Return the (x, y) coordinate for the center point of the cell that contains the specified text.  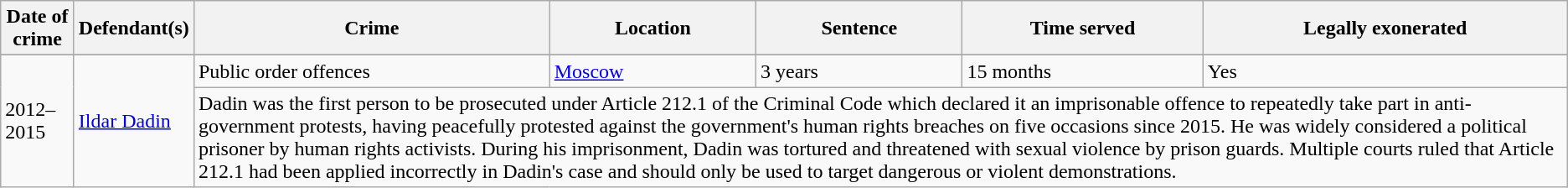
Time served (1082, 29)
Sentence (859, 29)
3 years (859, 71)
Location (652, 29)
Public order offences (372, 71)
Ildar Dadin (134, 121)
Date of crime (38, 29)
Crime (372, 29)
Moscow (652, 71)
2012–2015 (38, 121)
Defendant(s) (134, 29)
Legally exonerated (1385, 29)
Yes (1385, 71)
15 months (1082, 71)
